Output the [x, y] coordinate of the center of the cell containing the given text.  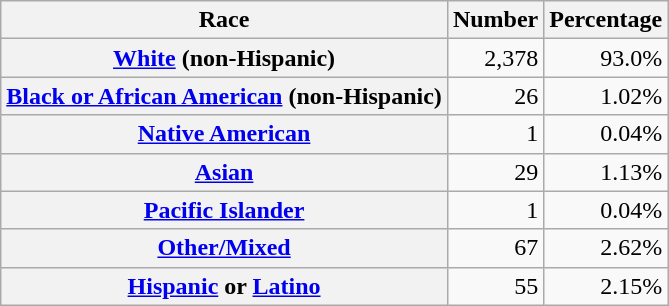
Other/Mixed [224, 248]
29 [495, 172]
Percentage [606, 20]
2.15% [606, 286]
Race [224, 20]
Pacific Islander [224, 210]
Native American [224, 134]
Black or African American (non-Hispanic) [224, 96]
2.62% [606, 248]
67 [495, 248]
1.13% [606, 172]
Asian [224, 172]
55 [495, 286]
Hispanic or Latino [224, 286]
26 [495, 96]
93.0% [606, 58]
White (non-Hispanic) [224, 58]
1.02% [606, 96]
Number [495, 20]
2,378 [495, 58]
